Detect which cell encompasses the target text, then output its [X, Y] center coordinate. 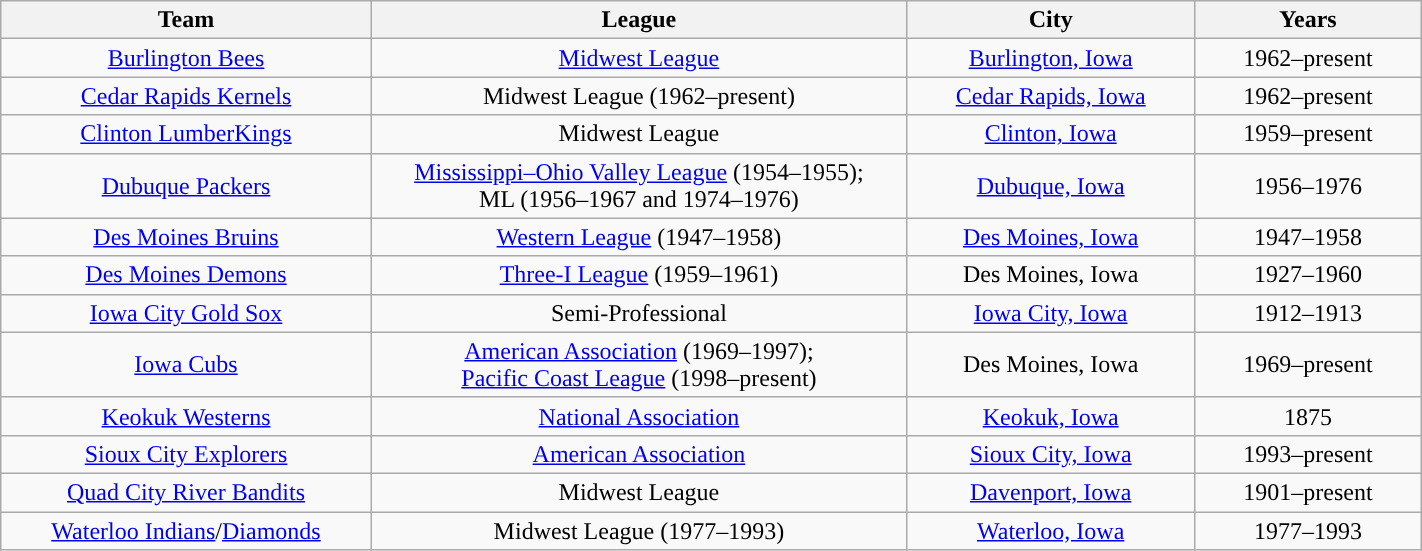
Years [1308, 20]
Dubuque Packers [186, 186]
National Association [638, 416]
Sioux City Explorers [186, 454]
Cedar Rapids Kernels [186, 96]
Iowa City Gold Sox [186, 313]
Western League (1947–1958) [638, 237]
Burlington, Iowa [1051, 58]
Des Moines Demons [186, 275]
Midwest League (1962–present) [638, 96]
Burlington Bees [186, 58]
1956–1976 [1308, 186]
1977–1993 [1308, 531]
Team [186, 20]
1947–1958 [1308, 237]
Waterloo, Iowa [1051, 531]
1912–1913 [1308, 313]
Iowa City, Iowa [1051, 313]
Clinton LumberKings [186, 134]
Keokuk, Iowa [1051, 416]
Semi-Professional [638, 313]
Three-I League (1959–1961) [638, 275]
League [638, 20]
1927–1960 [1308, 275]
1993–present [1308, 454]
Waterloo Indians/Diamonds [186, 531]
1969–present [1308, 364]
American Association [638, 454]
Mississippi–Ohio Valley League (1954–1955); ML (1956–1967 and 1974–1976) [638, 186]
Davenport, Iowa [1051, 492]
Dubuque, Iowa [1051, 186]
Des Moines Bruins [186, 237]
Sioux City, Iowa [1051, 454]
Quad City River Bandits [186, 492]
City [1051, 20]
Iowa Cubs [186, 364]
1959–present [1308, 134]
American Association (1969–1997); Pacific Coast League (1998–present) [638, 364]
Clinton, Iowa [1051, 134]
Cedar Rapids, Iowa [1051, 96]
1901–present [1308, 492]
1875 [1308, 416]
Midwest League (1977–1993) [638, 531]
Keokuk Westerns [186, 416]
